Search for the cell housing the specified text and yield its [x, y] center coordinate. 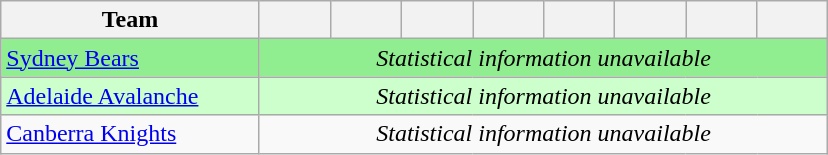
Adelaide Avalanche [130, 96]
Canberra Knights [130, 134]
Team [130, 20]
Sydney Bears [130, 58]
